Output the (x, y) coordinate of the center of the cell containing the given text.  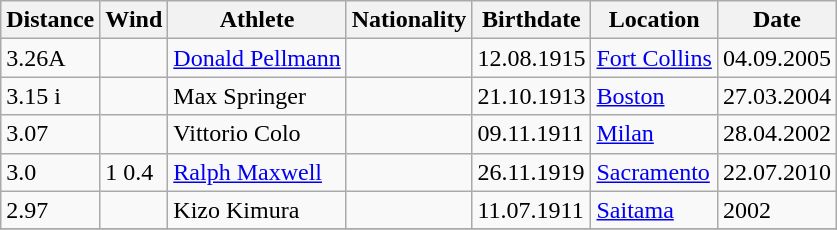
1 0.4 (134, 172)
27.03.2004 (776, 96)
Birthdate (532, 20)
3.0 (50, 172)
Sacramento (654, 172)
Donald Pellmann (257, 58)
Distance (50, 20)
Milan (654, 134)
11.07.1911 (532, 210)
Date (776, 20)
Ralph Maxwell (257, 172)
Wind (134, 20)
3.15 i (50, 96)
Fort Collins (654, 58)
Max Springer (257, 96)
Nationality (409, 20)
22.07.2010 (776, 172)
Athlete (257, 20)
21.10.1913 (532, 96)
Location (654, 20)
Boston (654, 96)
3.26A (50, 58)
26.11.1919 (532, 172)
Kizo Kimura (257, 210)
3.07 (50, 134)
Saitama (654, 210)
2002 (776, 210)
28.04.2002 (776, 134)
04.09.2005 (776, 58)
12.08.1915 (532, 58)
Vittorio Colo (257, 134)
2.97 (50, 210)
09.11.1911 (532, 134)
